Determine the (X, Y) coordinate at the center of the cell enclosing the given text.  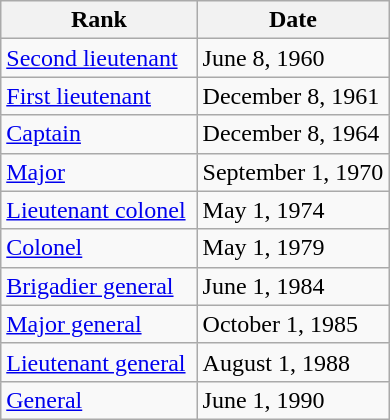
June 1, 1984 (293, 286)
October 1, 1985 (293, 324)
Date (293, 20)
Rank (99, 20)
Second lieutenant (99, 58)
June 8, 1960 (293, 58)
December 8, 1961 (293, 96)
May 1, 1974 (293, 210)
Lieutenant colonel (99, 210)
December 8, 1964 (293, 134)
Lieutenant general (99, 362)
August 1, 1988 (293, 362)
Colonel (99, 248)
Major (99, 172)
Brigadier general (99, 286)
September 1, 1970 (293, 172)
May 1, 1979 (293, 248)
Captain (99, 134)
First lieutenant (99, 96)
Major general (99, 324)
June 1, 1990 (293, 400)
General (99, 400)
